Determine the (x, y) coordinate at the center of the cell enclosing the given text.  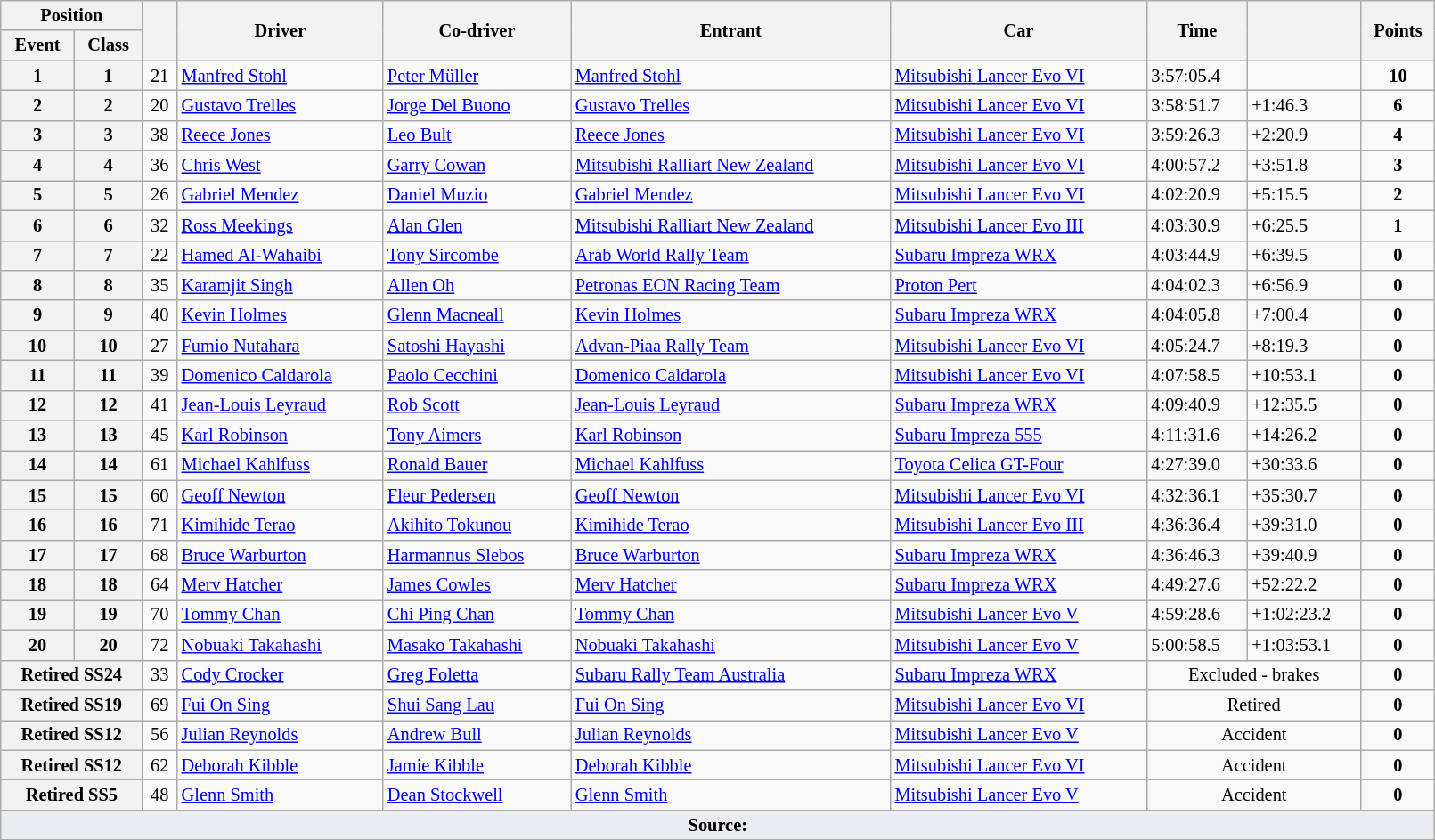
72 (160, 645)
33 (160, 675)
4:27:39.0 (1197, 465)
+30:33.6 (1304, 465)
4:03:44.9 (1197, 256)
Retired SS24 (71, 675)
Subaru Impreza 555 (1019, 436)
Peter Müller (477, 76)
Co-driver (477, 30)
64 (160, 585)
39 (160, 375)
4:59:28.6 (1197, 615)
Petronas EON Racing Team (730, 285)
+35:30.7 (1304, 495)
69 (160, 705)
Karamjit Singh (280, 285)
45 (160, 436)
4:00:57.2 (1197, 166)
Paolo Cecchini (477, 375)
4:04:05.8 (1197, 315)
Ronald Bauer (477, 465)
+3:51.8 (1304, 166)
Satoshi Hayashi (477, 346)
Andrew Bull (477, 735)
Leo Bult (477, 135)
36 (160, 166)
Retired SS19 (71, 705)
Hamed Al-Wahaibi (280, 256)
3:57:05.4 (1197, 76)
+10:53.1 (1304, 375)
4:02:20.9 (1197, 195)
Ross Meekings (280, 225)
Class (108, 45)
Subaru Rally Team Australia (730, 675)
22 (160, 256)
Dean Stockwell (477, 795)
Proton Pert (1019, 285)
32 (160, 225)
+6:39.5 (1304, 256)
+39:31.0 (1304, 525)
4:11:31.6 (1197, 436)
62 (160, 765)
Rob Scott (477, 405)
Garry Cowan (477, 166)
4:04:02.3 (1197, 285)
4:09:40.9 (1197, 405)
+12:35.5 (1304, 405)
Greg Foletta (477, 675)
3:59:26.3 (1197, 135)
Fleur Pedersen (477, 495)
61 (160, 465)
Chi Ping Chan (477, 615)
Tony Sircombe (477, 256)
Glenn Macneall (477, 315)
Excluded - brakes (1254, 675)
Source: (718, 825)
+6:25.5 (1304, 225)
68 (160, 555)
+1:02:23.2 (1304, 615)
Jamie Kibble (477, 765)
Driver (280, 30)
Chris West (280, 166)
Shui Sang Lau (477, 705)
+52:22.2 (1304, 585)
4:36:36.4 (1197, 525)
4:32:36.1 (1197, 495)
Entrant (730, 30)
3:58:51.7 (1197, 105)
Retired (1254, 705)
26 (160, 195)
4:36:46.3 (1197, 555)
Time (1197, 30)
Toyota Celica GT-Four (1019, 465)
56 (160, 735)
+1:03:53.1 (1304, 645)
Fumio Nutahara (280, 346)
Arab World Rally Team (730, 256)
+6:56.9 (1304, 285)
Points (1398, 30)
4:03:30.9 (1197, 225)
4:07:58.5 (1197, 375)
Cody Crocker (280, 675)
Harmannus Slebos (477, 555)
21 (160, 76)
Event (37, 45)
Allen Oh (477, 285)
Position (71, 15)
41 (160, 405)
Masako Takahashi (477, 645)
60 (160, 495)
Alan Glen (477, 225)
40 (160, 315)
+5:15.5 (1304, 195)
4:49:27.6 (1197, 585)
27 (160, 346)
Retired SS5 (71, 795)
Jorge Del Buono (477, 105)
5:00:58.5 (1197, 645)
+14:26.2 (1304, 436)
48 (160, 795)
Daniel Muzio (477, 195)
38 (160, 135)
+7:00.4 (1304, 315)
4:05:24.7 (1197, 346)
+8:19.3 (1304, 346)
70 (160, 615)
James Cowles (477, 585)
+39:40.9 (1304, 555)
+2:20.9 (1304, 135)
Advan-Piaa Rally Team (730, 346)
35 (160, 285)
Tony Aimers (477, 436)
71 (160, 525)
Car (1019, 30)
Akihito Tokunou (477, 525)
+1:46.3 (1304, 105)
